Find where the given text appears and provide that cell's center as [X, Y] coordinate. 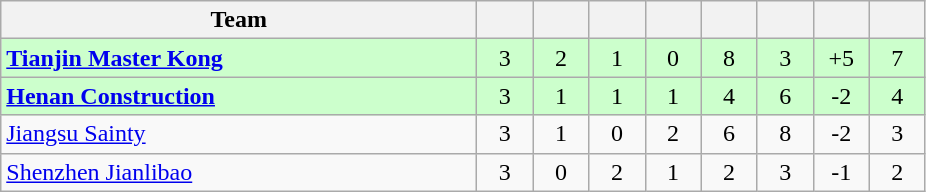
Team [239, 20]
+5 [841, 58]
Shenzhen Jianlibao [239, 172]
Jiangsu Sainty [239, 134]
Tianjin Master Kong [239, 58]
Henan Construction [239, 96]
-1 [841, 172]
7 [897, 58]
